Find where the given text appears and provide that cell's center as (x, y) coordinate. 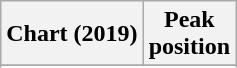
Chart (2019) (72, 34)
Peakposition (189, 34)
